Capture the cell that displays the provided text and extract its [X, Y] central coordinate. 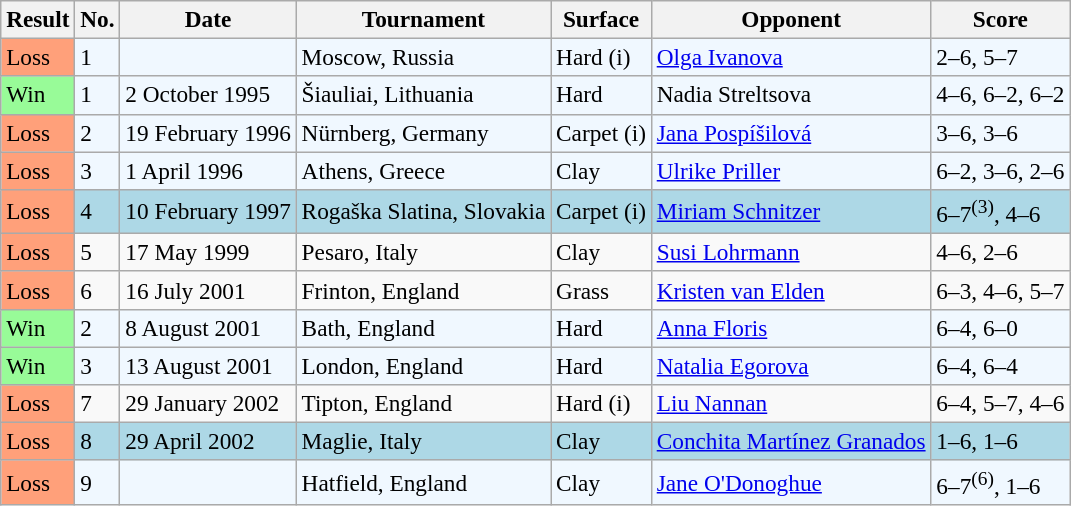
Miriam Schnitzer [791, 211]
6–4, 6–0 [1000, 328]
29 April 2002 [208, 441]
7 [98, 403]
3–6, 3–6 [1000, 133]
Nürnberg, Germany [423, 133]
6–4, 6–4 [1000, 366]
Šiauliai, Lithuania [423, 95]
6–2, 3–6, 2–6 [1000, 170]
2 October 1995 [208, 95]
Susi Lohrmann [791, 252]
No. [98, 19]
Natalia Egorova [791, 366]
Jana Pospíšilová [791, 133]
6 [98, 290]
Athens, Greece [423, 170]
1–6, 1–6 [1000, 441]
Olga Ivanova [791, 57]
10 February 1997 [208, 211]
6–3, 4–6, 5–7 [1000, 290]
Bath, England [423, 328]
Date [208, 19]
16 July 2001 [208, 290]
Nadia Streltsova [791, 95]
Conchita Martínez Granados [791, 441]
London, England [423, 366]
13 August 2001 [208, 366]
2–6, 5–7 [1000, 57]
Anna Floris [791, 328]
19 February 1996 [208, 133]
6–4, 5–7, 4–6 [1000, 403]
6–7(3), 4–6 [1000, 211]
Result [38, 19]
Liu Nannan [791, 403]
4 [98, 211]
Opponent [791, 19]
1 April 1996 [208, 170]
29 January 2002 [208, 403]
Moscow, Russia [423, 57]
9 [98, 482]
Hatfield, England [423, 482]
Ulrike Priller [791, 170]
Grass [602, 290]
Maglie, Italy [423, 441]
Surface [602, 19]
6–7(6), 1–6 [1000, 482]
4–6, 6–2, 6–2 [1000, 95]
8 August 2001 [208, 328]
Rogaška Slatina, Slovakia [423, 211]
8 [98, 441]
Score [1000, 19]
17 May 1999 [208, 252]
Tipton, England [423, 403]
Tournament [423, 19]
Kristen van Elden [791, 290]
4–6, 2–6 [1000, 252]
Frinton, England [423, 290]
Pesaro, Italy [423, 252]
Jane O'Donoghue [791, 482]
5 [98, 252]
